Determine the (X, Y) coordinate at the center of the cell enclosing the given text.  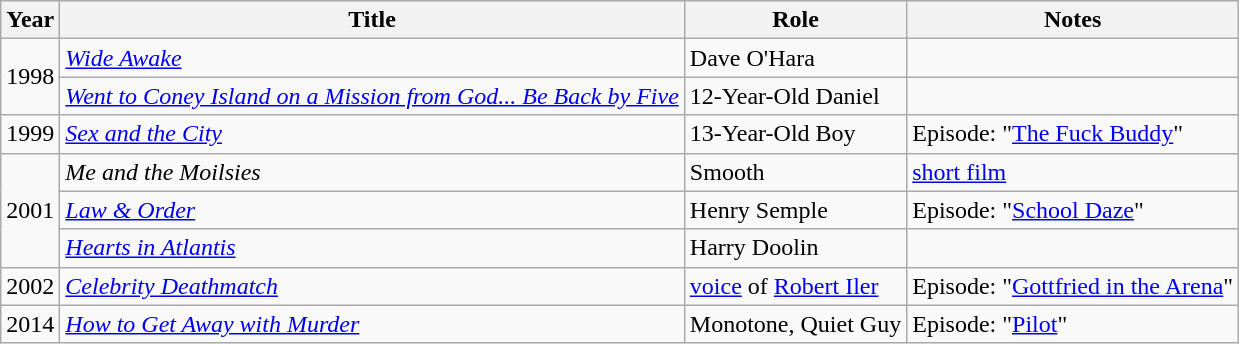
voice of Robert Iler (795, 286)
Dave O'Hara (795, 58)
1999 (30, 134)
2002 (30, 286)
Wide Awake (372, 58)
Notes (1073, 20)
2014 (30, 324)
How to Get Away with Murder (372, 324)
Year (30, 20)
Went to Coney Island on a Mission from God... Be Back by Five (372, 96)
Hearts in Atlantis (372, 248)
12-Year-Old Daniel (795, 96)
Celebrity Deathmatch (372, 286)
Harry Doolin (795, 248)
Episode: "Pilot" (1073, 324)
Episode: "Gottfried in the Arena" (1073, 286)
short film (1073, 172)
Sex and the City (372, 134)
Henry Semple (795, 210)
1998 (30, 77)
Smooth (795, 172)
Title (372, 20)
Law & Order (372, 210)
2001 (30, 210)
Episode: "The Fuck Buddy" (1073, 134)
Monotone, Quiet Guy (795, 324)
13-Year-Old Boy (795, 134)
Episode: "School Daze" (1073, 210)
Role (795, 20)
Me and the Moilsies (372, 172)
